Identify which cell holds the provided text, then report its (X, Y) central coordinate. 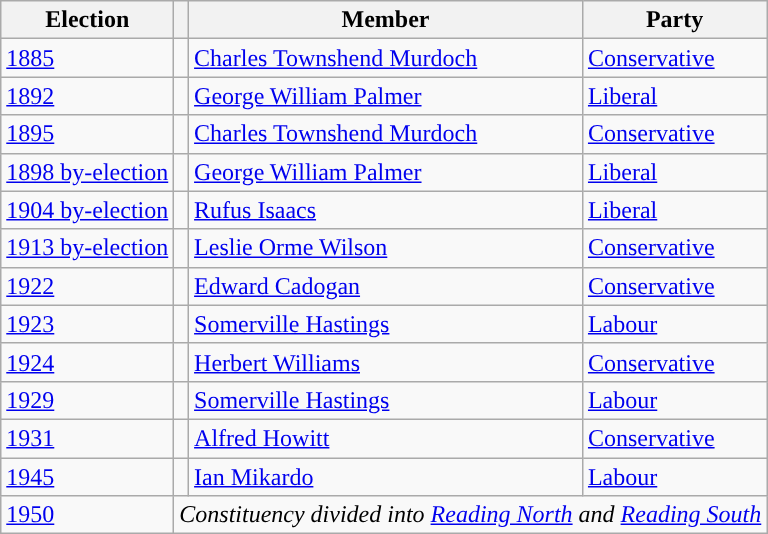
1923 (88, 324)
Alfred Howitt (386, 438)
Edward Cadogan (386, 286)
Ian Mikardo (386, 477)
1945 (88, 477)
Rufus Isaacs (386, 210)
1895 (88, 134)
Party (674, 20)
1885 (88, 58)
1924 (88, 362)
1929 (88, 400)
1913 by-election (88, 248)
1898 by-election (88, 172)
1892 (88, 96)
Election (88, 20)
Member (386, 20)
1931 (88, 438)
1922 (88, 286)
1950 (88, 515)
Constituency divided into Reading North and Reading South (470, 515)
Leslie Orme Wilson (386, 248)
Herbert Williams (386, 362)
1904 by-election (88, 210)
